Provide the [X, Y] coordinate of the cell's center where the given text is located.  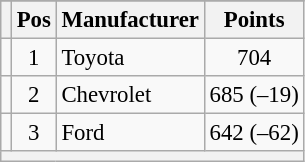
Manufacturer [130, 20]
Points [254, 20]
1 [34, 58]
3 [34, 133]
642 (–62) [254, 133]
Chevrolet [130, 95]
Pos [34, 20]
2 [34, 95]
Toyota [130, 58]
Ford [130, 133]
704 [254, 58]
685 (–19) [254, 95]
